Scan for the cell matching the given text and deliver its (x, y) coordinate at center. 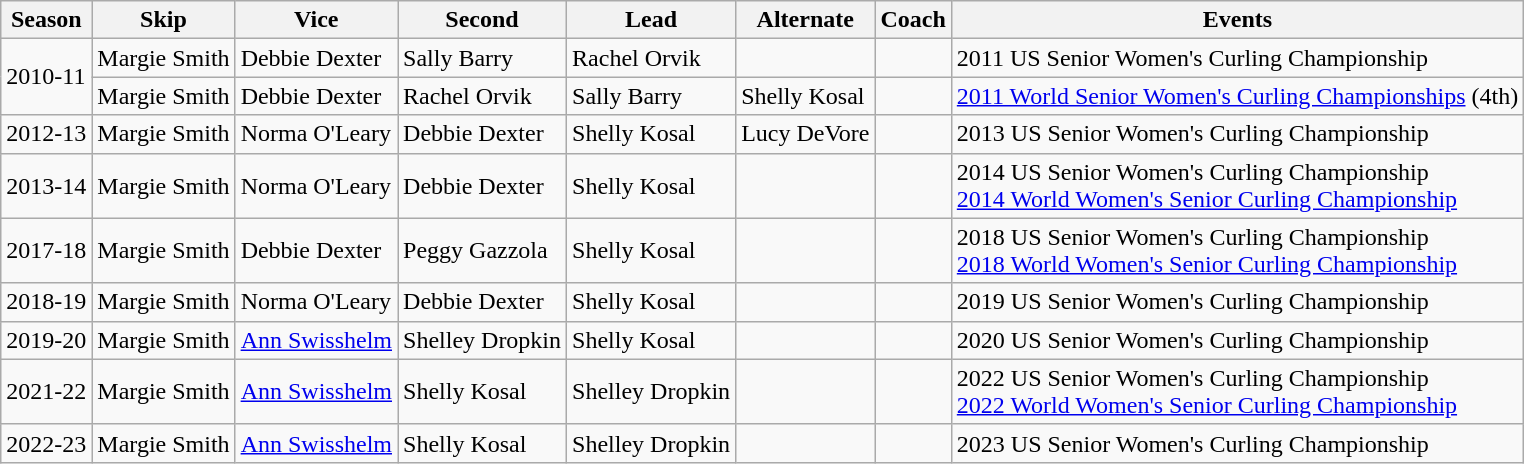
2011 World Senior Women's Curling Championships (4th) (1237, 96)
Lead (652, 20)
Skip (164, 20)
2019-20 (46, 340)
2023 US Senior Women's Curling Championship (1237, 443)
2013-14 (46, 186)
2020 US Senior Women's Curling Championship (1237, 340)
2018 US Senior Women's Curling Championship 2018 World Women's Senior Curling Championship (1237, 250)
Lucy DeVore (806, 134)
Coach (913, 20)
2018-19 (46, 302)
2022 US Senior Women's Curling Championship 2022 World Women's Senior Curling Championship (1237, 392)
Season (46, 20)
2011 US Senior Women's Curling Championship (1237, 58)
2014 US Senior Women's Curling Championship 2014 World Women's Senior Curling Championship (1237, 186)
2017-18 (46, 250)
2021-22 (46, 392)
Peggy Gazzola (482, 250)
2022-23 (46, 443)
Events (1237, 20)
Vice (316, 20)
2013 US Senior Women's Curling Championship (1237, 134)
Second (482, 20)
2010-11 (46, 77)
2012-13 (46, 134)
2019 US Senior Women's Curling Championship (1237, 302)
Alternate (806, 20)
